Detect which cell encompasses the target text, then output its [x, y] center coordinate. 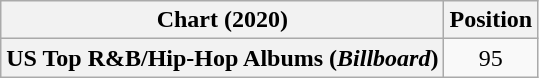
US Top R&B/Hip-Hop Albums (Billboard) [222, 58]
95 [491, 58]
Chart (2020) [222, 20]
Position [491, 20]
